Detect which cell encompasses the target text, then output its [X, Y] center coordinate. 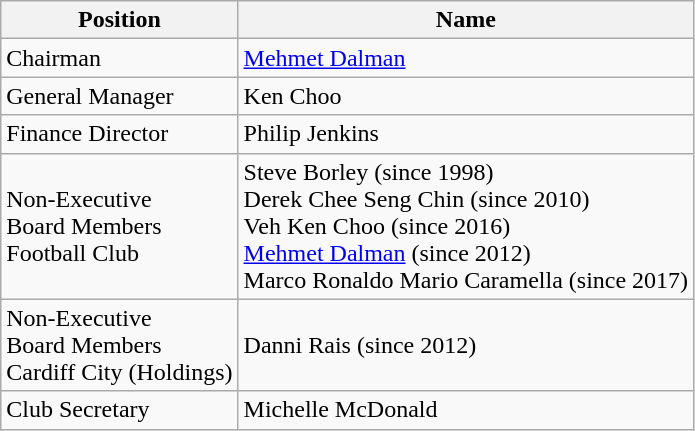
Philip Jenkins [466, 134]
Non-ExecutiveBoard MembersCardiff City (Holdings) [120, 345]
Name [466, 20]
Mehmet Dalman [466, 58]
Danni Rais (since 2012) [466, 345]
Ken Choo [466, 96]
Position [120, 20]
Club Secretary [120, 410]
Finance Director [120, 134]
Chairman [120, 58]
Non-ExecutiveBoard MembersFootball Club [120, 226]
Michelle McDonald [466, 410]
General Manager [120, 96]
